For the text-containing cell, return its midpoint in [x, y] coordinate format. 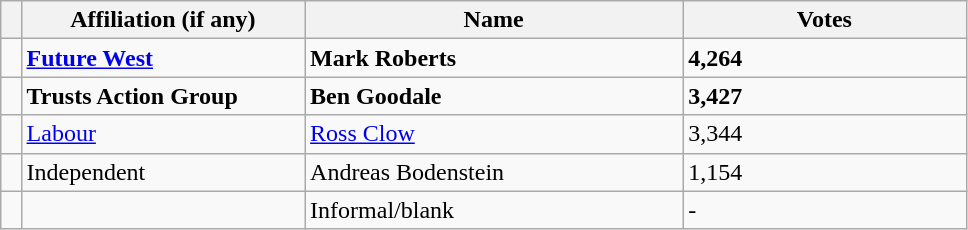
Independent [163, 172]
3,344 [825, 134]
Informal/blank [494, 210]
Labour [163, 134]
Affiliation (if any) [163, 20]
Votes [825, 20]
Future West [163, 58]
1,154 [825, 172]
Andreas Bodenstein [494, 172]
3,427 [825, 96]
4,264 [825, 58]
Trusts Action Group [163, 96]
- [825, 210]
Mark Roberts [494, 58]
Ben Goodale [494, 96]
Ross Clow [494, 134]
Name [494, 20]
